Pinpoint the cell where the given text exists, returning its (x, y) midpoint coordinate. 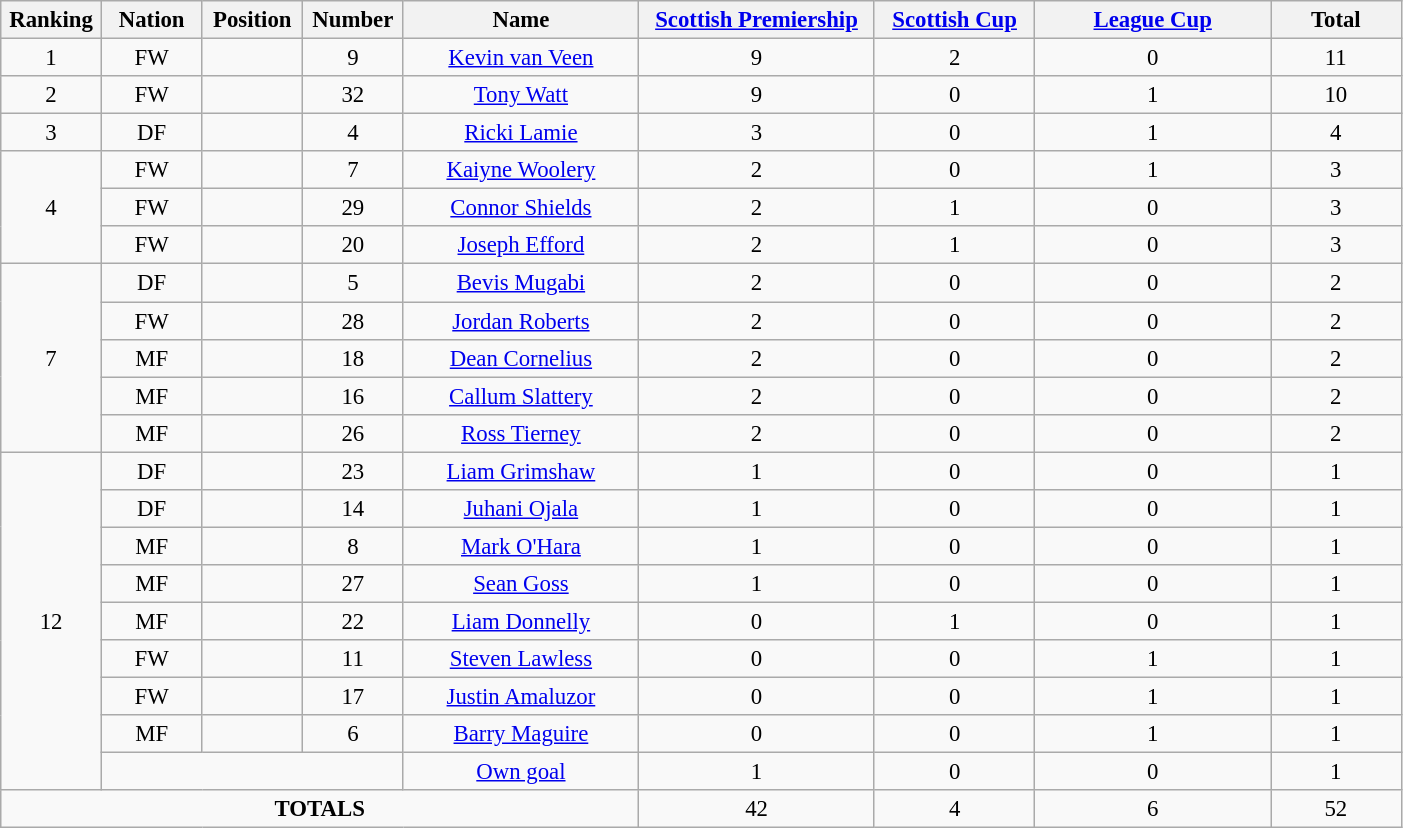
17 (354, 697)
Number (354, 20)
Justin Amaluzor (521, 697)
Sean Goss (521, 584)
23 (354, 471)
Nation (152, 20)
Ross Tierney (521, 433)
22 (354, 621)
18 (354, 358)
20 (354, 245)
Barry Maguire (521, 734)
29 (354, 208)
Bevis Mugabi (521, 283)
Scottish Premiership (757, 20)
Mark O'Hara (521, 546)
27 (354, 584)
Liam Grimshaw (521, 471)
26 (354, 433)
Callum Slattery (521, 396)
Steven Lawless (521, 659)
28 (354, 321)
14 (354, 509)
8 (354, 546)
12 (52, 621)
Scottish Cup (954, 20)
Joseph Efford (521, 245)
32 (354, 95)
Connor Shields (521, 208)
Total (1336, 20)
Liam Donnelly (521, 621)
Position (252, 20)
Ricki Lamie (521, 133)
Name (521, 20)
Juhani Ojala (521, 509)
42 (757, 809)
Tony Watt (521, 95)
5 (354, 283)
16 (354, 396)
TOTALS (320, 809)
Ranking (52, 20)
League Cup (1153, 20)
Kevin van Veen (521, 58)
Dean Cornelius (521, 358)
10 (1336, 95)
Own goal (521, 772)
Kaiyne Woolery (521, 170)
Jordan Roberts (521, 321)
52 (1336, 809)
